Detect which cell encompasses the target text, then output its [X, Y] center coordinate. 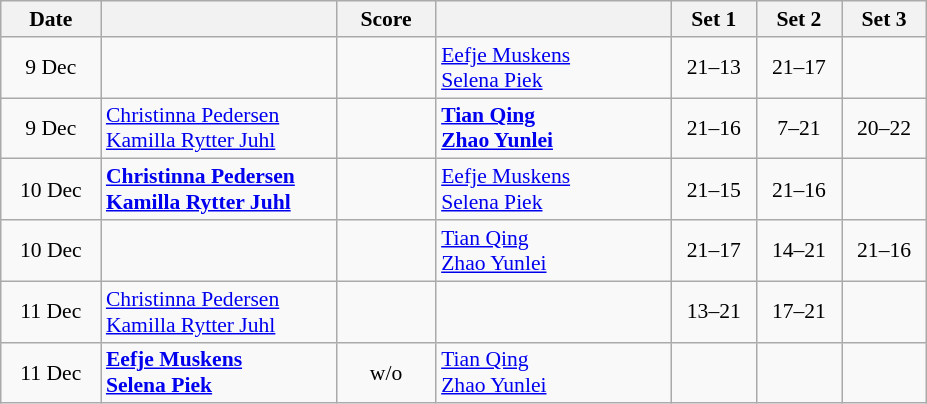
Date [51, 19]
17–21 [798, 312]
7–21 [798, 128]
Set 3 [884, 19]
Set 2 [798, 19]
Set 1 [714, 19]
13–21 [714, 312]
21–15 [714, 190]
14–21 [798, 250]
20–22 [884, 128]
w/o [386, 372]
21–13 [714, 68]
Score [386, 19]
